Extract the [x, y] coordinate from the center of the cell holding the provided text.  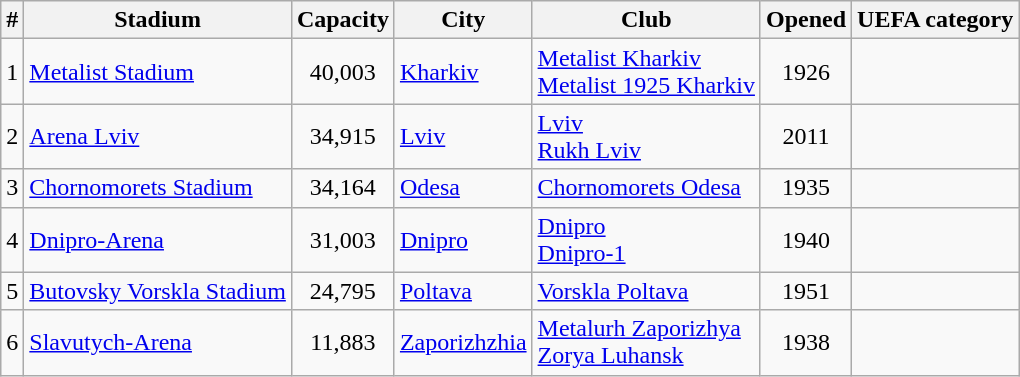
5 [12, 291]
1951 [806, 291]
3 [12, 188]
1935 [806, 188]
Club [646, 20]
Odesa [463, 188]
Stadium [158, 20]
Opened [806, 20]
Capacity [342, 20]
Zaporizhzhia [463, 342]
# [12, 20]
6 [12, 342]
24,795 [342, 291]
34,915 [342, 136]
Metalist KharkivMetalist 1925 Kharkiv [646, 72]
Chornomorets Odesa [646, 188]
Metalurh ZaporizhyaZorya Luhansk [646, 342]
2011 [806, 136]
City [463, 20]
Slavutych-Arena [158, 342]
Chornomorets Stadium [158, 188]
LvivRukh Lviv [646, 136]
2 [12, 136]
Vorskla Poltava [646, 291]
40,003 [342, 72]
1926 [806, 72]
Metalist Stadium [158, 72]
Kharkiv [463, 72]
34,164 [342, 188]
11,883 [342, 342]
1938 [806, 342]
Poltava [463, 291]
1940 [806, 240]
Arena Lviv [158, 136]
UEFA category [936, 20]
Butovsky Vorskla Stadium [158, 291]
Dnipro-Arena [158, 240]
31,003 [342, 240]
DniproDnipro-1 [646, 240]
Dnipro [463, 240]
Lviv [463, 136]
1 [12, 72]
4 [12, 240]
